Detect which cell encompasses the target text, then output its (X, Y) center coordinate. 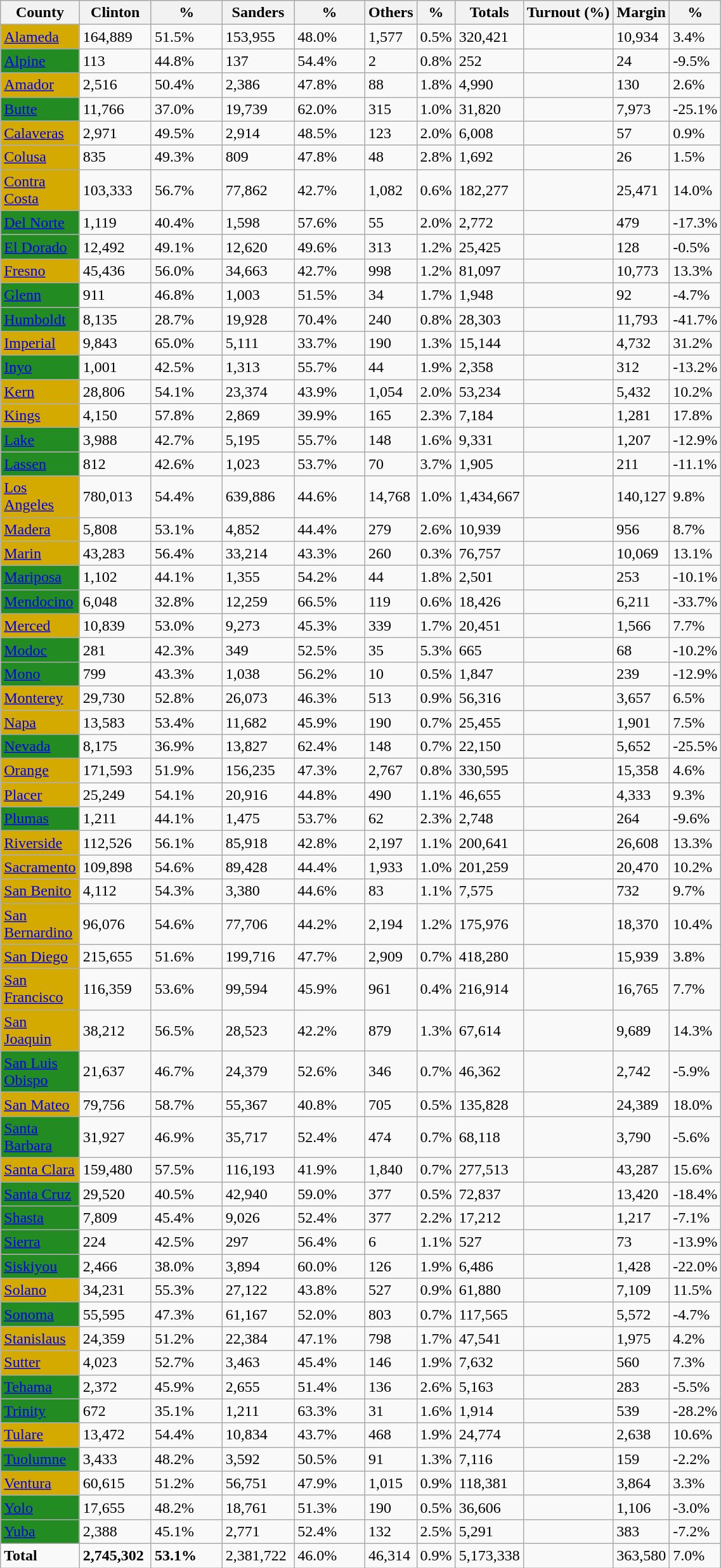
Marin (40, 553)
961 (391, 989)
14.0% (695, 190)
277,513 (490, 1169)
-0.5% (695, 247)
77,706 (257, 924)
62 (391, 819)
3,463 (257, 1363)
5,195 (257, 440)
665 (490, 650)
42,940 (257, 1193)
34 (391, 295)
-7.1% (695, 1218)
-22.0% (695, 1266)
9.3% (695, 795)
2,971 (115, 133)
297 (257, 1242)
52.6% (330, 1071)
-33.7% (695, 601)
99,594 (257, 989)
48 (391, 157)
7,809 (115, 1218)
61,880 (490, 1290)
25,249 (115, 795)
79,756 (115, 1104)
240 (391, 319)
112,526 (115, 843)
9.8% (695, 497)
128 (642, 247)
43,287 (642, 1169)
119 (391, 601)
Yolo (40, 1507)
1,023 (257, 464)
19,928 (257, 319)
15,358 (642, 771)
5,572 (642, 1314)
-17.3% (695, 222)
San Bernardino (40, 924)
24,774 (490, 1435)
283 (642, 1387)
1,054 (391, 392)
312 (642, 368)
1,847 (490, 674)
31,820 (490, 109)
4,990 (490, 85)
10.4% (695, 924)
171,593 (115, 771)
3,657 (642, 698)
Monterey (40, 698)
73 (642, 1242)
474 (391, 1137)
136 (391, 1387)
363,580 (642, 1555)
2,501 (490, 577)
2,772 (490, 222)
51.9% (186, 771)
7,116 (490, 1459)
49.6% (330, 247)
Kings (40, 416)
1,914 (490, 1411)
182,277 (490, 190)
6,486 (490, 1266)
Margin (642, 13)
4,023 (115, 1363)
88 (391, 85)
42.8% (330, 843)
Merced (40, 626)
1,475 (257, 819)
42.2% (330, 1031)
Lake (40, 440)
28,806 (115, 392)
10,939 (490, 529)
539 (642, 1411)
57.8% (186, 416)
56,316 (490, 698)
1,840 (391, 1169)
59.0% (330, 1193)
51.4% (330, 1387)
123 (391, 133)
3.7% (436, 464)
56.0% (186, 271)
Clinton (115, 13)
835 (115, 157)
3,988 (115, 440)
809 (257, 157)
Riverside (40, 843)
137 (257, 61)
9.7% (695, 891)
1,102 (115, 577)
2,909 (391, 956)
28,303 (490, 319)
2,197 (391, 843)
560 (642, 1363)
135,828 (490, 1104)
10,834 (257, 1435)
Tehama (40, 1387)
1,948 (490, 295)
46.7% (186, 1071)
1,207 (642, 440)
39.9% (330, 416)
Mono (40, 674)
4,852 (257, 529)
-25.5% (695, 747)
Humboldt (40, 319)
11.5% (695, 1290)
9,331 (490, 440)
1.5% (695, 157)
50.5% (330, 1459)
2,771 (257, 1531)
61,167 (257, 1314)
54.3% (186, 891)
7,184 (490, 416)
52.7% (186, 1363)
San Mateo (40, 1104)
418,280 (490, 956)
7,973 (642, 109)
2,742 (642, 1071)
117,565 (490, 1314)
55,367 (257, 1104)
20,451 (490, 626)
998 (391, 271)
San Luis Obispo (40, 1071)
672 (115, 1411)
45.1% (186, 1531)
1,428 (642, 1266)
Alpine (40, 61)
53.6% (186, 989)
Shasta (40, 1218)
3,790 (642, 1137)
49.3% (186, 157)
37.0% (186, 109)
18,761 (257, 1507)
8,135 (115, 319)
911 (115, 295)
54.2% (330, 577)
50.4% (186, 85)
Sanders (257, 13)
46.0% (330, 1555)
224 (115, 1242)
26,073 (257, 698)
346 (391, 1071)
34,231 (115, 1290)
159 (642, 1459)
10,069 (642, 553)
165 (391, 416)
798 (391, 1339)
4.6% (695, 771)
1,106 (642, 1507)
153,955 (257, 37)
Trinity (40, 1411)
Turnout (%) (568, 13)
9,026 (257, 1218)
36,606 (490, 1507)
330,595 (490, 771)
25,471 (642, 190)
El Dorado (40, 247)
2,358 (490, 368)
35,717 (257, 1137)
0.3% (436, 553)
91 (391, 1459)
1,905 (490, 464)
12,620 (257, 247)
5,432 (642, 392)
1,975 (642, 1339)
72,837 (490, 1193)
17,655 (115, 1507)
513 (391, 698)
55 (391, 222)
2 (391, 61)
49.1% (186, 247)
3,864 (642, 1483)
-7.2% (695, 1531)
200,641 (490, 843)
3,380 (257, 891)
5,163 (490, 1387)
49.5% (186, 133)
253 (642, 577)
Nevada (40, 747)
175,976 (490, 924)
159,480 (115, 1169)
52.8% (186, 698)
56.7% (186, 190)
Plumas (40, 819)
40.4% (186, 222)
43.8% (330, 1290)
33.7% (330, 344)
18.0% (695, 1104)
13,420 (642, 1193)
40.8% (330, 1104)
5,111 (257, 344)
Lassen (40, 464)
6,048 (115, 601)
812 (115, 464)
-13.2% (695, 368)
1,434,667 (490, 497)
48.5% (330, 133)
14,768 (391, 497)
4,112 (115, 891)
57.6% (330, 222)
46.3% (330, 698)
Madera (40, 529)
Inyo (40, 368)
2,381,722 (257, 1555)
42.6% (186, 464)
2,372 (115, 1387)
County (40, 13)
56.2% (330, 674)
41.9% (330, 1169)
140,127 (642, 497)
10,839 (115, 626)
320,421 (490, 37)
2,748 (490, 819)
1,313 (257, 368)
Others (391, 13)
San Joaquin (40, 1031)
2.2% (436, 1218)
-25.1% (695, 109)
32.8% (186, 601)
2,869 (257, 416)
9,689 (642, 1031)
15.6% (695, 1169)
55.3% (186, 1290)
33,214 (257, 553)
239 (642, 674)
349 (257, 650)
40.5% (186, 1193)
Fresno (40, 271)
2,388 (115, 1531)
14.3% (695, 1031)
Sacramento (40, 867)
315 (391, 109)
3.8% (695, 956)
1,901 (642, 722)
38.0% (186, 1266)
35 (391, 650)
85,918 (257, 843)
San Francisco (40, 989)
7,632 (490, 1363)
76,757 (490, 553)
109,898 (115, 867)
56.5% (186, 1031)
1,566 (642, 626)
146 (391, 1363)
24 (642, 61)
126 (391, 1266)
28,523 (257, 1031)
81,097 (490, 271)
47,541 (490, 1339)
Sierra (40, 1242)
60.0% (330, 1266)
51.6% (186, 956)
21,637 (115, 1071)
4.2% (695, 1339)
2.8% (436, 157)
13,472 (115, 1435)
-5.6% (695, 1137)
-5.5% (695, 1387)
Yuba (40, 1531)
13.1% (695, 553)
23,374 (257, 392)
17,212 (490, 1218)
46.8% (186, 295)
46,655 (490, 795)
24,379 (257, 1071)
479 (642, 222)
3.4% (695, 37)
10 (391, 674)
2.5% (436, 1531)
2,655 (257, 1387)
8.7% (695, 529)
156,235 (257, 771)
53,234 (490, 392)
45.3% (330, 626)
6,211 (642, 601)
116,359 (115, 989)
3,592 (257, 1459)
279 (391, 529)
490 (391, 795)
2,914 (257, 133)
2,767 (391, 771)
31 (391, 1411)
18,426 (490, 601)
53.0% (186, 626)
1,001 (115, 368)
2,745,302 (115, 1555)
-10.1% (695, 577)
53.4% (186, 722)
5,291 (490, 1531)
29,730 (115, 698)
6 (391, 1242)
6.5% (695, 698)
68 (642, 650)
17.8% (695, 416)
-3.0% (695, 1507)
468 (391, 1435)
5.3% (436, 650)
70 (391, 464)
2,516 (115, 85)
956 (642, 529)
5,652 (642, 747)
132 (391, 1531)
57.5% (186, 1169)
4,150 (115, 416)
28.7% (186, 319)
215,655 (115, 956)
260 (391, 553)
-9.6% (695, 819)
3.3% (695, 1483)
383 (642, 1531)
24,359 (115, 1339)
1,003 (257, 295)
1,281 (642, 416)
77,862 (257, 190)
29,520 (115, 1193)
48.0% (330, 37)
9,843 (115, 344)
1,082 (391, 190)
199,716 (257, 956)
47.1% (330, 1339)
2,466 (115, 1266)
San Diego (40, 956)
Santa Barbara (40, 1137)
264 (642, 819)
Modoc (40, 650)
65.0% (186, 344)
-9.5% (695, 61)
7.3% (695, 1363)
Butte (40, 109)
116,193 (257, 1169)
803 (391, 1314)
11,766 (115, 109)
164,889 (115, 37)
-18.4% (695, 1193)
67,614 (490, 1031)
20,916 (257, 795)
Solano (40, 1290)
130 (642, 85)
1,933 (391, 867)
26 (642, 157)
55,595 (115, 1314)
1,692 (490, 157)
Sutter (40, 1363)
13,583 (115, 722)
6,008 (490, 133)
Contra Costa (40, 190)
Sonoma (40, 1314)
51.3% (330, 1507)
92 (642, 295)
36.9% (186, 747)
3,433 (115, 1459)
Santa Clara (40, 1169)
8,175 (115, 747)
1,015 (391, 1483)
Calaveras (40, 133)
7.0% (695, 1555)
-28.2% (695, 1411)
10,934 (642, 37)
27,122 (257, 1290)
118,381 (490, 1483)
Stanislaus (40, 1339)
56.1% (186, 843)
1,038 (257, 674)
10,773 (642, 271)
Napa (40, 722)
12,492 (115, 247)
22,384 (257, 1339)
25,425 (490, 247)
43.7% (330, 1435)
252 (490, 61)
46,362 (490, 1071)
42.3% (186, 650)
56,751 (257, 1483)
-2.2% (695, 1459)
62.0% (330, 109)
52.0% (330, 1314)
Los Angeles (40, 497)
9,273 (257, 626)
46,314 (391, 1555)
13,827 (257, 747)
57 (642, 133)
-5.9% (695, 1071)
52.5% (330, 650)
38,212 (115, 1031)
5,173,338 (490, 1555)
7.5% (695, 722)
62.4% (330, 747)
12,259 (257, 601)
83 (391, 891)
2,386 (257, 85)
16,765 (642, 989)
70.4% (330, 319)
68,118 (490, 1137)
89,428 (257, 867)
San Benito (40, 891)
Orange (40, 771)
47.7% (330, 956)
Kern (40, 392)
Colusa (40, 157)
31.2% (695, 344)
Ventura (40, 1483)
705 (391, 1104)
Amador (40, 85)
Tulare (40, 1435)
1,598 (257, 222)
1,119 (115, 222)
22,150 (490, 747)
15,939 (642, 956)
780,013 (115, 497)
732 (642, 891)
2,638 (642, 1435)
4,732 (642, 344)
Santa Cruz (40, 1193)
Placer (40, 795)
24,389 (642, 1104)
-11.1% (695, 464)
1,355 (257, 577)
339 (391, 626)
18,370 (642, 924)
45,436 (115, 271)
19,739 (257, 109)
43.9% (330, 392)
211 (642, 464)
Total (40, 1555)
11,793 (642, 319)
20,470 (642, 867)
26,608 (642, 843)
31,927 (115, 1137)
25,455 (490, 722)
46.9% (186, 1137)
2,194 (391, 924)
15,144 (490, 344)
Alameda (40, 37)
5,808 (115, 529)
-10.2% (695, 650)
Mendocino (40, 601)
4,333 (642, 795)
-41.7% (695, 319)
Glenn (40, 295)
281 (115, 650)
58.7% (186, 1104)
0.4% (436, 989)
879 (391, 1031)
7,575 (490, 891)
1,217 (642, 1218)
216,914 (490, 989)
63.3% (330, 1411)
Tuolumne (40, 1459)
96,076 (115, 924)
44.2% (330, 924)
Del Norte (40, 222)
639,886 (257, 497)
201,259 (490, 867)
Imperial (40, 344)
103,333 (115, 190)
313 (391, 247)
34,663 (257, 271)
113 (115, 61)
10.6% (695, 1435)
11,682 (257, 722)
7,109 (642, 1290)
Totals (490, 13)
1,577 (391, 37)
43,283 (115, 553)
Mariposa (40, 577)
60,615 (115, 1483)
35.1% (186, 1411)
Siskiyou (40, 1266)
-13.9% (695, 1242)
47.9% (330, 1483)
3,894 (257, 1266)
799 (115, 674)
66.5% (330, 601)
